Determine the [x, y] coordinate at the center of the cell enclosing the given text.  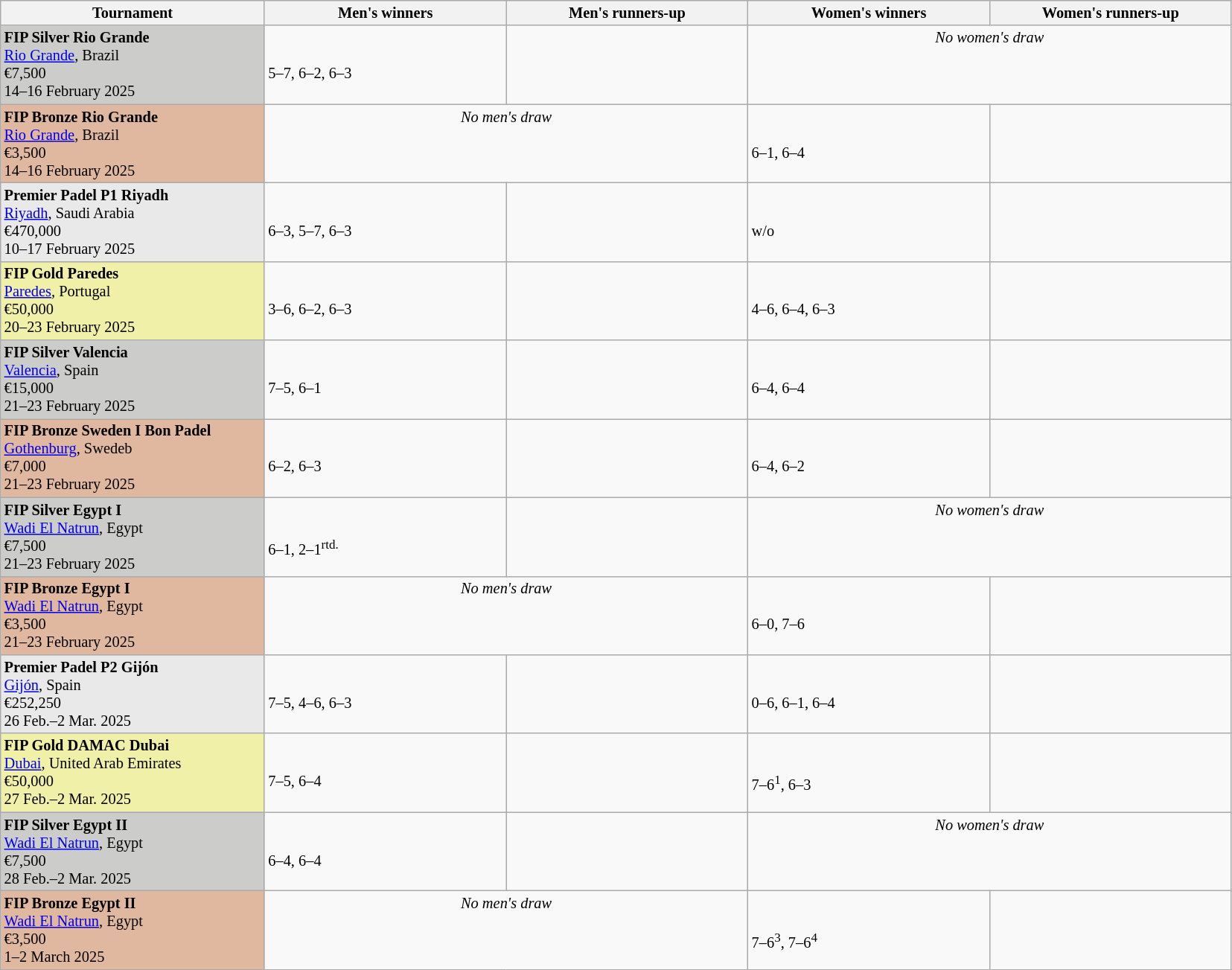
7–5, 6–4 [386, 773]
Men's winners [386, 13]
FIP Gold ParedesParedes, Portugal€50,00020–23 February 2025 [133, 301]
Women's runners-up [1111, 13]
Tournament [133, 13]
4–6, 6–4, 6–3 [869, 301]
5–7, 6–2, 6–3 [386, 65]
3–6, 6–2, 6–3 [386, 301]
7–63, 7–64 [869, 930]
FIP Silver Rio GrandeRio Grande, Brazil€7,50014–16 February 2025 [133, 65]
FIP Bronze Sweden I Bon PadelGothenburg, Swedeb€7,00021–23 February 2025 [133, 458]
FIP Silver Egypt IIWadi El Natrun, Egypt€7,50028 Feb.–2 Mar. 2025 [133, 852]
6–3, 5–7, 6–3 [386, 222]
6–1, 2–1rtd. [386, 537]
Men's runners-up [627, 13]
6–4, 6–2 [869, 458]
FIP Gold DAMAC DubaiDubai, United Arab Emirates€50,00027 Feb.–2 Mar. 2025 [133, 773]
7–61, 6–3 [869, 773]
7–5, 4–6, 6–3 [386, 694]
FIP Bronze Egypt IWadi El Natrun, Egypt€3,50021–23 February 2025 [133, 616]
7–5, 6–1 [386, 380]
0–6, 6–1, 6–4 [869, 694]
FIP Silver ValenciaValencia, Spain€15,00021–23 February 2025 [133, 380]
FIP Bronze Rio GrandeRio Grande, Brazil€3,50014–16 February 2025 [133, 144]
FIP Bronze Egypt IIWadi El Natrun, Egypt€3,5001–2 March 2025 [133, 930]
FIP Silver Egypt IWadi El Natrun, Egypt€7,50021–23 February 2025 [133, 537]
Women's winners [869, 13]
Premier Padel P1 RiyadhRiyadh, Saudi Arabia€470,00010–17 February 2025 [133, 222]
w/o [869, 222]
6–0, 7–6 [869, 616]
6–1, 6–4 [869, 144]
6–2, 6–3 [386, 458]
Premier Padel P2 GijónGijón, Spain€252,25026 Feb.–2 Mar. 2025 [133, 694]
